Determine the [x, y] coordinate at the center of the cell enclosing the given text.  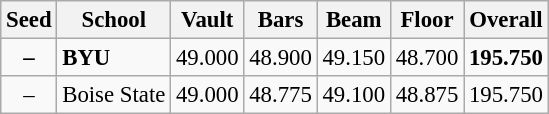
Boise State [114, 95]
Floor [426, 20]
48.875 [426, 95]
Beam [354, 20]
49.100 [354, 95]
Seed [29, 20]
Vault [208, 20]
BYU [114, 58]
Bars [280, 20]
49.150 [354, 58]
48.775 [280, 95]
School [114, 20]
48.900 [280, 58]
Overall [506, 20]
48.700 [426, 58]
